Capture the cell that displays the provided text and extract its (x, y) central coordinate. 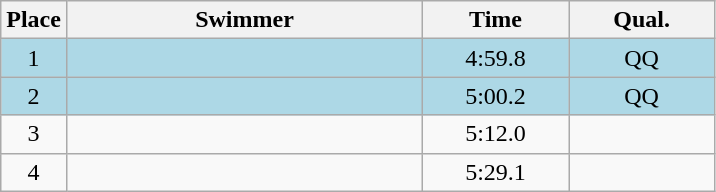
Time (496, 20)
5:12.0 (496, 134)
Qual. (642, 20)
4 (34, 172)
5:29.1 (496, 172)
2 (34, 96)
1 (34, 58)
Swimmer (244, 20)
3 (34, 134)
Place (34, 20)
5:00.2 (496, 96)
4:59.8 (496, 58)
